Pinpoint the cell where the given text exists, returning its [x, y] midpoint coordinate. 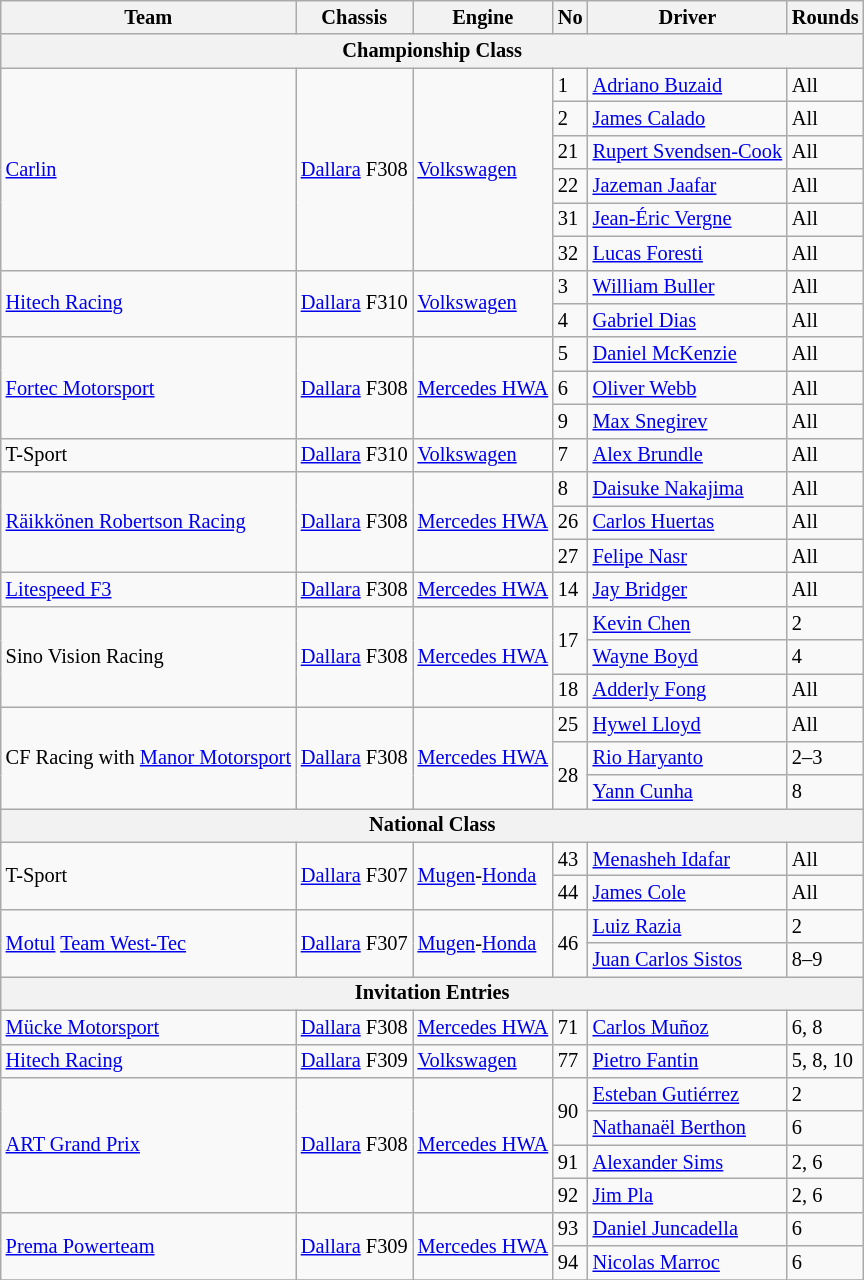
2–3 [826, 758]
27 [570, 556]
Invitation Entries [432, 993]
5, 8, 10 [826, 1061]
Yann Cunha [688, 791]
Räikkönen Robertson Racing [148, 522]
National Class [432, 825]
Jean-Éric Vergne [688, 219]
92 [570, 1195]
Litespeed F3 [148, 589]
71 [570, 1027]
91 [570, 1162]
77 [570, 1061]
Team [148, 17]
6, 8 [826, 1027]
Daniel Juncadella [688, 1229]
90 [570, 1110]
Lucas Foresti [688, 253]
93 [570, 1229]
Max Snegirev [688, 421]
Nathanaël Berthon [688, 1128]
8–9 [826, 960]
William Buller [688, 287]
46 [570, 942]
Adriano Buzaid [688, 85]
25 [570, 724]
14 [570, 589]
Oliver Webb [688, 388]
Driver [688, 17]
28 [570, 774]
Rupert Svendsen-Cook [688, 152]
Menasheh Idafar [688, 859]
Carlos Muñoz [688, 1027]
44 [570, 892]
Jazeman Jaafar [688, 186]
Luiz Razia [688, 926]
Rio Haryanto [688, 758]
ART Grand Prix [148, 1144]
Fortec Motorsport [148, 388]
Engine [483, 17]
Nicolas Marroc [688, 1263]
26 [570, 522]
Adderly Fong [688, 690]
Pietro Fantin [688, 1061]
Kevin Chen [688, 623]
21 [570, 152]
Esteban Gutiérrez [688, 1094]
Gabriel Dias [688, 320]
9 [570, 421]
Daisuke Nakajima [688, 489]
Carlin [148, 169]
No [570, 17]
Mücke Motorsport [148, 1027]
Jay Bridger [688, 589]
Jim Pla [688, 1195]
1 [570, 85]
Wayne Boyd [688, 657]
17 [570, 640]
Alexander Sims [688, 1162]
James Calado [688, 118]
Motul Team West-Tec [148, 942]
18 [570, 690]
3 [570, 287]
Daniel McKenzie [688, 354]
22 [570, 186]
Championship Class [432, 51]
Hywel Lloyd [688, 724]
Felipe Nasr [688, 556]
Juan Carlos Sistos [688, 960]
31 [570, 219]
James Cole [688, 892]
Rounds [826, 17]
94 [570, 1263]
43 [570, 859]
Prema Powerteam [148, 1246]
CF Racing with Manor Motorsport [148, 758]
5 [570, 354]
Alex Brundle [688, 455]
Carlos Huertas [688, 522]
7 [570, 455]
Chassis [354, 17]
Sino Vision Racing [148, 656]
32 [570, 253]
